Return the (x, y) coordinate for the center point of the cell that contains the specified text.  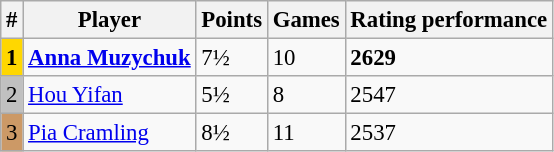
Anna Muzychuk (110, 58)
2537 (448, 133)
Points (232, 20)
11 (306, 133)
2547 (448, 95)
1 (12, 58)
5½ (232, 95)
8 (306, 95)
# (12, 20)
10 (306, 58)
3 (12, 133)
Pia Cramling (110, 133)
Rating performance (448, 20)
Games (306, 20)
2629 (448, 58)
Player (110, 20)
Hou Yifan (110, 95)
8½ (232, 133)
2 (12, 95)
7½ (232, 58)
